Find where the given text appears and provide that cell's center as (x, y) coordinate. 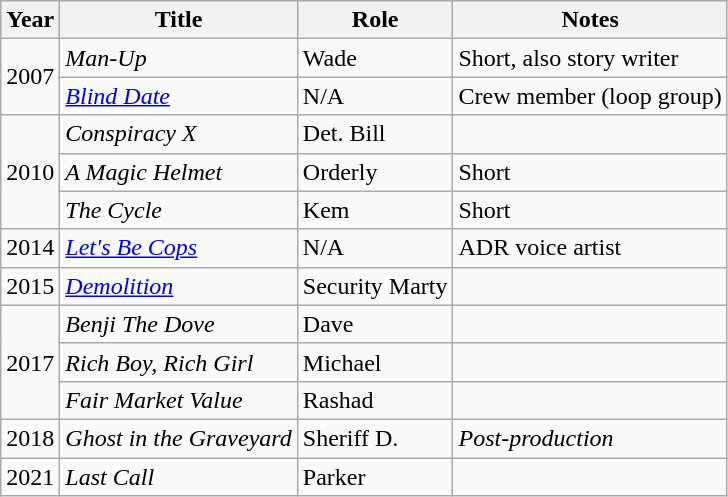
Rashad (375, 400)
Security Marty (375, 286)
Wade (375, 58)
Orderly (375, 172)
Notes (590, 20)
2018 (30, 438)
Parker (375, 477)
Short, also story writer (590, 58)
Michael (375, 362)
Demolition (178, 286)
Year (30, 20)
Crew member (loop group) (590, 96)
ADR voice artist (590, 248)
The Cycle (178, 210)
Benji The Dove (178, 324)
2015 (30, 286)
Man-Up (178, 58)
Sheriff D. (375, 438)
Ghost in the Graveyard (178, 438)
Post-production (590, 438)
A Magic Helmet (178, 172)
Fair Market Value (178, 400)
Rich Boy, Rich Girl (178, 362)
Role (375, 20)
2014 (30, 248)
2007 (30, 77)
Dave (375, 324)
Let's Be Cops (178, 248)
Title (178, 20)
2017 (30, 362)
Conspiracy X (178, 134)
Blind Date (178, 96)
2021 (30, 477)
2010 (30, 172)
Kem (375, 210)
Last Call (178, 477)
Det. Bill (375, 134)
